Output the [X, Y] coordinate of the center of the cell containing the given text.  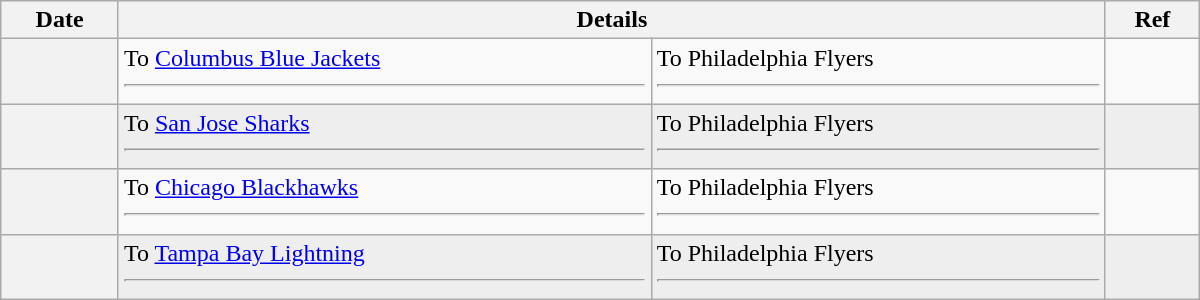
Date [60, 20]
To Chicago Blackhawks [384, 202]
To San Jose Sharks [384, 136]
To Columbus Blue Jackets [384, 72]
Details [612, 20]
To Tampa Bay Lightning [384, 266]
Ref [1152, 20]
